Return the (X, Y) coordinate for the center point of the cell that contains the specified text.  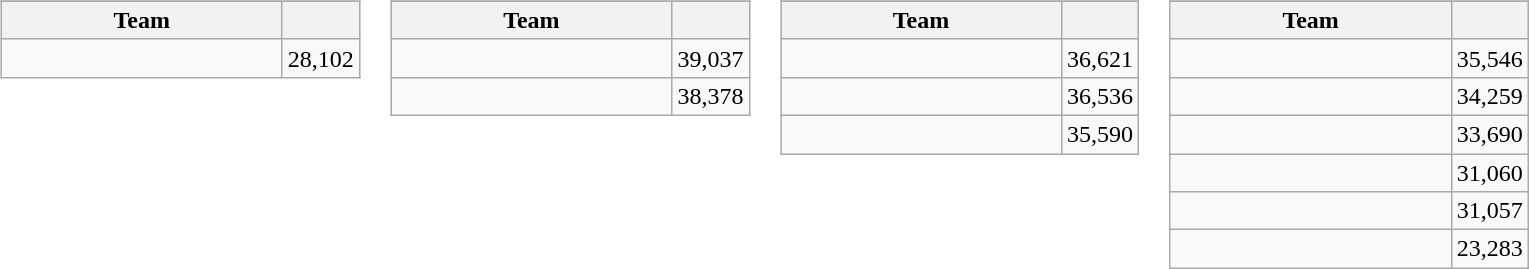
36,621 (1100, 58)
39,037 (710, 58)
35,590 (1100, 134)
23,283 (1490, 249)
31,057 (1490, 211)
35,546 (1490, 58)
28,102 (320, 58)
31,060 (1490, 173)
33,690 (1490, 134)
34,259 (1490, 96)
38,378 (710, 96)
36,536 (1100, 96)
